Identify which cell holds the provided text, then report its (x, y) central coordinate. 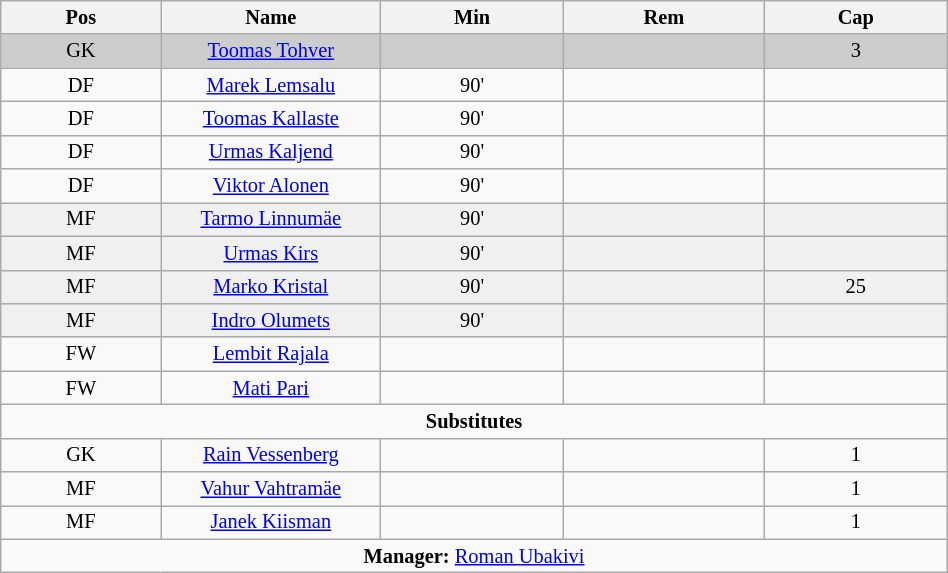
Toomas Tohver (271, 51)
Vahur Vahtramäe (271, 489)
Name (271, 17)
Toomas Kallaste (271, 118)
Marko Kristal (271, 287)
Substitutes (474, 421)
Indro Olumets (271, 320)
Pos (81, 17)
Manager: Roman Ubakivi (474, 556)
Rem (664, 17)
Tarmo Linnumäe (271, 219)
Cap (856, 17)
Urmas Kaljend (271, 152)
Mati Pari (271, 388)
3 (856, 51)
Lembit Rajala (271, 354)
Rain Vessenberg (271, 455)
Viktor Alonen (271, 186)
25 (856, 287)
Urmas Kirs (271, 253)
Min (472, 17)
Marek Lemsalu (271, 85)
Janek Kiisman (271, 522)
